Locate the cell with the specified text and output its (x, y) center coordinate. 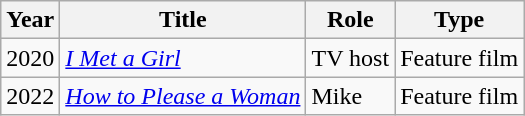
Title (183, 20)
2020 (30, 58)
How to Please a Woman (183, 96)
TV host (350, 58)
Year (30, 20)
I Met a Girl (183, 58)
2022 (30, 96)
Type (460, 20)
Role (350, 20)
Mike (350, 96)
